Provide the [X, Y] coordinate of the cell's center where the given text is located.  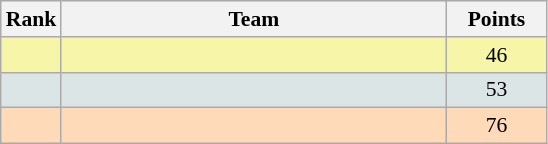
Points [496, 19]
Rank [32, 19]
46 [496, 55]
Team [254, 19]
76 [496, 126]
53 [496, 90]
